From the cell containing the given text, extract its center point as [X, Y] coordinate. 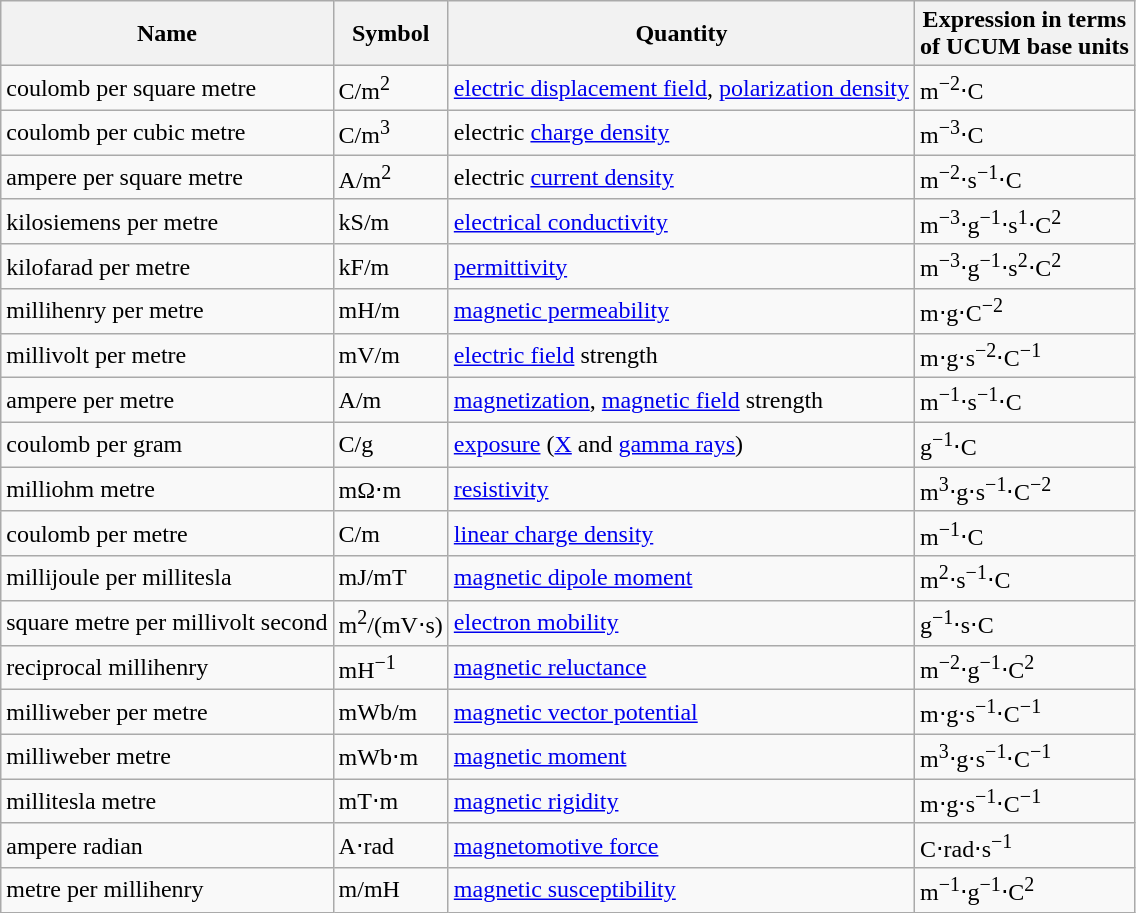
milliohm metre [167, 490]
m−3⋅g−1⋅s2⋅C2 [1025, 266]
mJ/mT [390, 578]
magnetic permeability [681, 312]
mΩ⋅m [390, 490]
electrical conductivity [681, 222]
coulomb per cubic metre [167, 132]
m−1⋅C [1025, 534]
millijoule per millitesla [167, 578]
mH−1 [390, 668]
m−3⋅g−1⋅s1⋅C2 [1025, 222]
electric current density [681, 178]
millitesla metre [167, 802]
mV/m [390, 356]
mWb⋅m [390, 756]
m2⋅s−1⋅C [1025, 578]
kS/m [390, 222]
Symbol [390, 34]
coulomb per gram [167, 444]
coulomb per square metre [167, 88]
square metre per millivolt second [167, 622]
magnetic reluctance [681, 668]
electric displacement field, polarization density [681, 88]
kilosiemens per metre [167, 222]
mH/m [390, 312]
metre per millihenry [167, 890]
m⋅g⋅s−2⋅C−1 [1025, 356]
linear charge density [681, 534]
electric charge density [681, 132]
m2/(mV⋅s) [390, 622]
g−1⋅C [1025, 444]
m⋅g⋅C−2 [1025, 312]
A⋅rad [390, 846]
m−1⋅g−1⋅C2 [1025, 890]
magnetic vector potential [681, 712]
A/m [390, 400]
g−1⋅s⋅C [1025, 622]
permittivity [681, 266]
magnetomotive force [681, 846]
electron mobility [681, 622]
magnetic dipole moment [681, 578]
mWb/m [390, 712]
Quantity [681, 34]
C⋅rad⋅s−1 [1025, 846]
C/m2 [390, 88]
Name [167, 34]
m/mH [390, 890]
milliweber metre [167, 756]
magnetization, magnetic field strength [681, 400]
mT⋅m [390, 802]
m3⋅g⋅s−1⋅C−1 [1025, 756]
magnetic moment [681, 756]
milliweber per metre [167, 712]
reciprocal millihenry [167, 668]
ampere per square metre [167, 178]
magnetic rigidity [681, 802]
electric field strength [681, 356]
exposure (X and gamma rays) [681, 444]
m−2⋅C [1025, 88]
C/g [390, 444]
m3⋅g⋅s−1⋅C−2 [1025, 490]
millihenry per metre [167, 312]
resistivity [681, 490]
C/m3 [390, 132]
ampere radian [167, 846]
m−3⋅C [1025, 132]
C/m [390, 534]
A/m2 [390, 178]
m−2⋅s−1⋅C [1025, 178]
millivolt per metre [167, 356]
Expression in terms of UCUM base units [1025, 34]
kF/m [390, 266]
kilofarad per metre [167, 266]
m−2⋅g−1⋅C2 [1025, 668]
coulomb per metre [167, 534]
ampere per metre [167, 400]
m−1⋅s−1⋅C [1025, 400]
magnetic susceptibility [681, 890]
